Return the (X, Y) coordinate for the center point of the cell that contains the specified text.  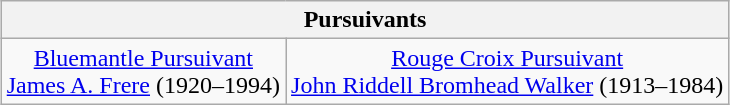
Rouge Croix PursuivantJohn Riddell Bromhead Walker (1913–1984) (508, 72)
Bluemantle PursuivantJames A. Frere (1920–1994) (143, 72)
Pursuivants (365, 20)
